Detect which cell encompasses the target text, then output its (x, y) center coordinate. 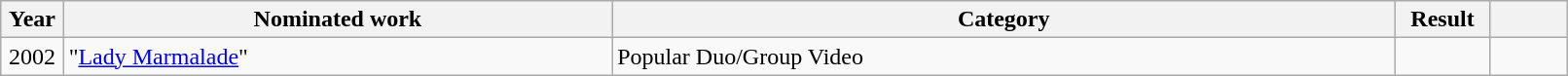
Year (32, 19)
Result (1442, 19)
"Lady Marmalade" (338, 57)
2002 (32, 57)
Nominated work (338, 19)
Category (1004, 19)
Popular Duo/Group Video (1004, 57)
